Return the [X, Y] coordinate for the center point of the cell that contains the specified text.  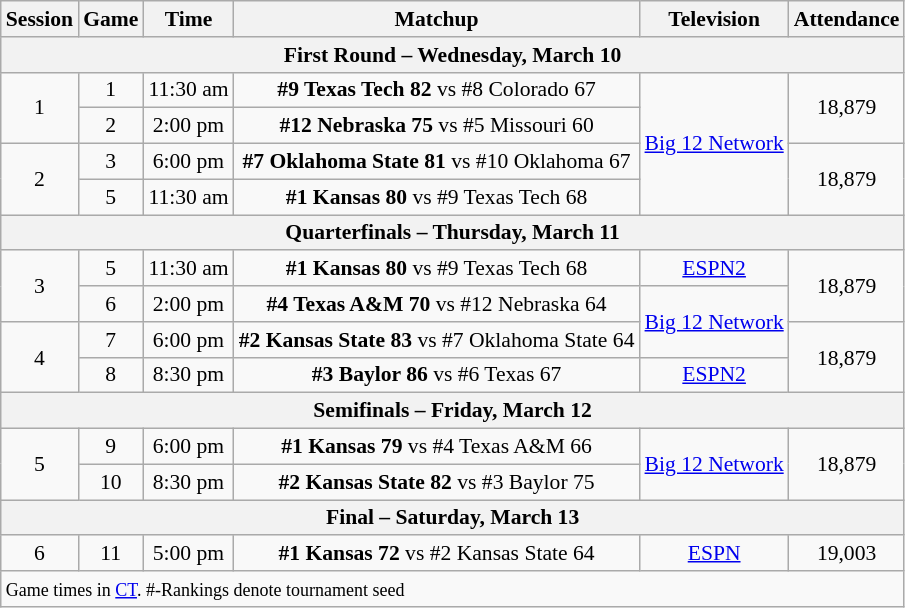
Game times in CT. #-Rankings denote tournament seed [453, 589]
#7 Oklahoma State 81 vs #10 Oklahoma 67 [437, 162]
#1 Kansas 79 vs #4 Texas A&M 66 [437, 447]
#3 Baylor 86 vs #6 Texas 67 [437, 375]
Quarterfinals – Thursday, March 11 [453, 233]
ESPN [714, 554]
Game [110, 19]
#2 Kansas State 82 vs #3 Baylor 75 [437, 482]
Attendance [847, 19]
Time [188, 19]
#2 Kansas State 83 vs #7 Oklahoma State 64 [437, 340]
19,003 [847, 554]
7 [110, 340]
Final – Saturday, March 13 [453, 518]
#4 Texas A&M 70 vs #12 Nebraska 64 [437, 304]
Semifinals – Friday, March 12 [453, 411]
#12 Nebraska 75 vs #5 Missouri 60 [437, 126]
Session [40, 19]
11 [110, 554]
10 [110, 482]
Television [714, 19]
#9 Texas Tech 82 vs #8 Colorado 67 [437, 90]
Matchup [437, 19]
First Round – Wednesday, March 10 [453, 55]
#1 Kansas 72 vs #2 Kansas State 64 [437, 554]
5:00 pm [188, 554]
8 [110, 375]
9 [110, 447]
4 [40, 358]
